Determine the [X, Y] coordinate at the center of the cell enclosing the given text.  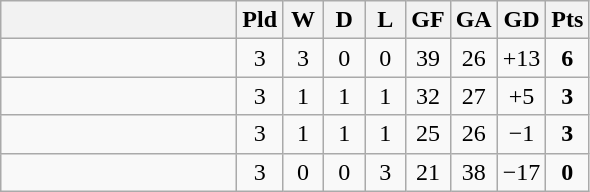
6 [568, 58]
32 [428, 96]
39 [428, 58]
+5 [522, 96]
L [386, 20]
W [304, 20]
Pld [260, 20]
Pts [568, 20]
25 [428, 134]
GA [474, 20]
GF [428, 20]
27 [474, 96]
21 [428, 172]
−1 [522, 134]
GD [522, 20]
38 [474, 172]
−17 [522, 172]
D [344, 20]
+13 [522, 58]
